From the cell containing the given text, extract its center point as (X, Y) coordinate. 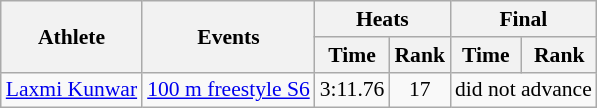
Athlete (72, 36)
did not advance (524, 90)
Events (228, 36)
Final (524, 19)
Heats (382, 19)
3:11.76 (352, 90)
17 (420, 90)
Laxmi Kunwar (72, 90)
100 m freestyle S6 (228, 90)
